Determine the [x, y] coordinate at the center of the cell enclosing the given text.  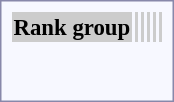
Rank group [72, 27]
